Return (x, y) of the center of cell containing provided text 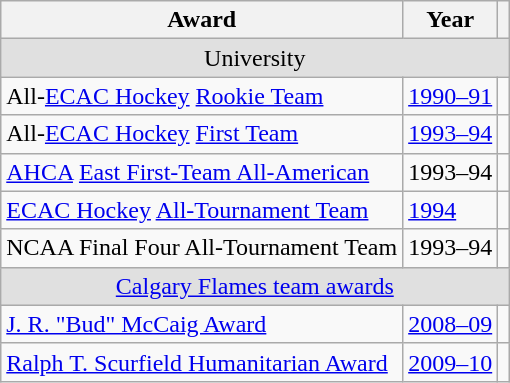
Year (450, 20)
NCAA Final Four All-Tournament Team (202, 248)
Ralph T. Scurfield Humanitarian Award (202, 362)
All-ECAC Hockey Rookie Team (202, 96)
J. R. "Bud" McCaig Award (202, 324)
AHCA East First-Team All-American (202, 172)
2008–09 (450, 324)
2009–10 (450, 362)
All-ECAC Hockey First Team (202, 134)
1990–91 (450, 96)
ECAC Hockey All-Tournament Team (202, 210)
Award (202, 20)
Calgary Flames team awards (255, 286)
1994 (450, 210)
University (255, 58)
